Detect which cell encompasses the target text, then output its [X, Y] center coordinate. 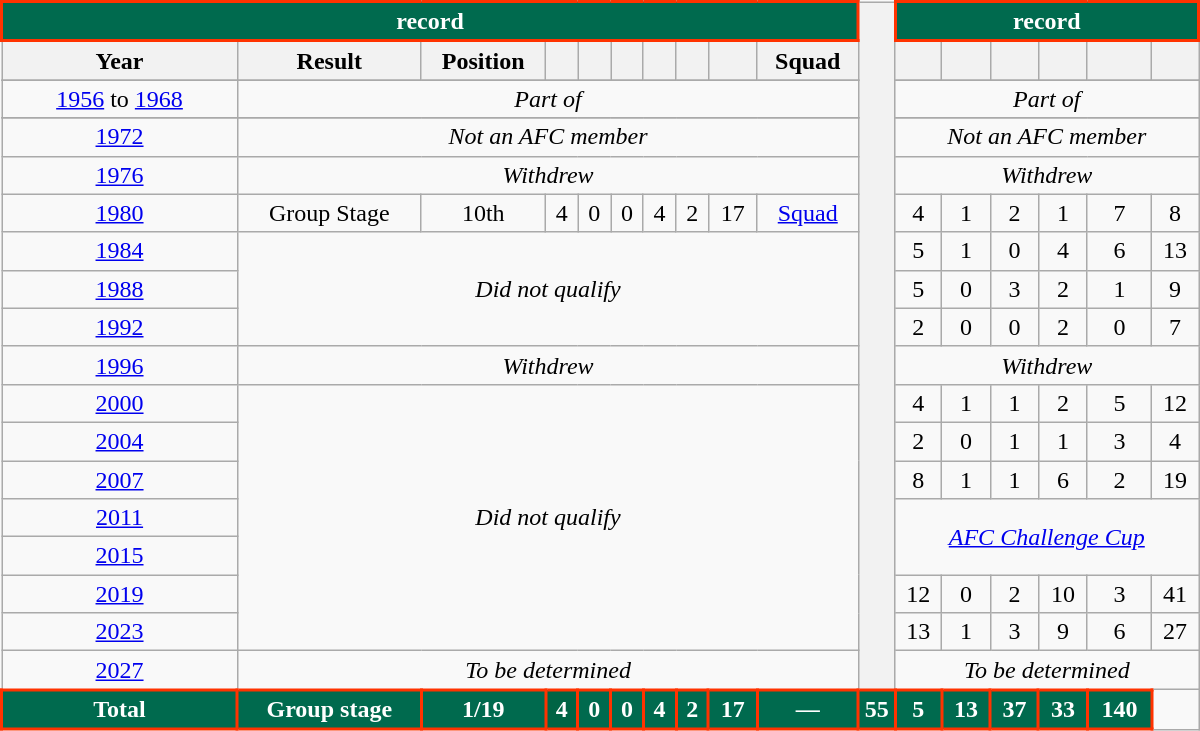
2023 [120, 632]
2027 [120, 670]
41 [1176, 594]
140 [1119, 710]
27 [1176, 632]
1988 [120, 289]
33 [1064, 710]
Group Stage [330, 213]
2011 [120, 518]
Total [120, 710]
1/19 [483, 710]
Group stage [330, 710]
19 [1176, 479]
— [808, 710]
1996 [120, 365]
10th [483, 213]
1992 [120, 327]
1984 [120, 251]
1976 [120, 175]
2015 [120, 556]
10 [1064, 594]
2007 [120, 479]
1972 [120, 137]
Position [483, 60]
37 [1014, 710]
55 [878, 710]
2019 [120, 594]
2004 [120, 441]
1956 to 1968 [120, 99]
Year [120, 60]
1980 [120, 213]
Result [330, 60]
2000 [120, 403]
AFC Challenge Cup [1046, 537]
